Output the (X, Y) coordinate of the center of the cell containing the given text.  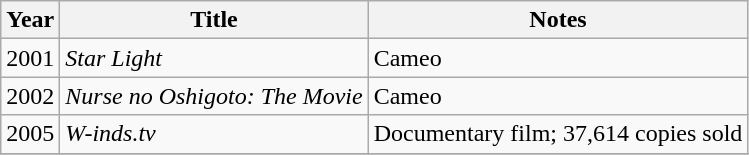
Star Light (214, 58)
2005 (30, 134)
2002 (30, 96)
Title (214, 20)
2001 (30, 58)
Documentary film; 37,614 copies sold (558, 134)
W-inds.tv (214, 134)
Nurse no Oshigoto: The Movie (214, 96)
Year (30, 20)
Notes (558, 20)
